Find where the given text appears and provide that cell's center as (x, y) coordinate. 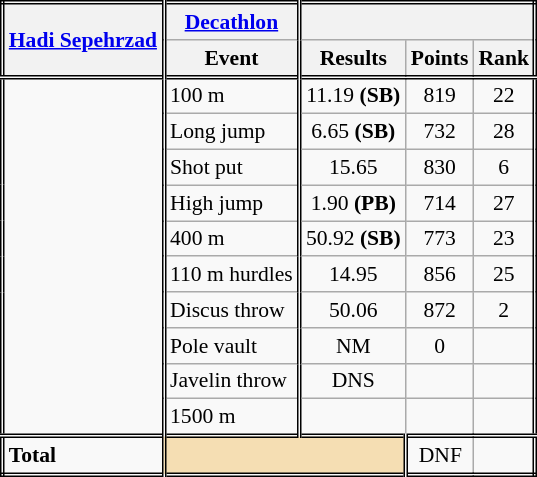
Shot put (232, 168)
2 (504, 310)
Decathlon (232, 22)
Pole vault (232, 346)
830 (440, 168)
23 (504, 239)
22 (504, 96)
27 (504, 203)
DNF (440, 456)
Rank (504, 58)
1.90 (PB) (352, 203)
Results (352, 58)
Long jump (232, 132)
872 (440, 310)
Total (82, 456)
856 (440, 275)
1500 m (232, 418)
773 (440, 239)
Hadi Sepehrzad (82, 40)
Event (232, 58)
High jump (232, 203)
Discus throw (232, 310)
Javelin throw (232, 381)
15.65 (352, 168)
819 (440, 96)
6 (504, 168)
400 m (232, 239)
732 (440, 132)
714 (440, 203)
Points (440, 58)
11.19 (SB) (352, 96)
50.06 (352, 310)
14.95 (352, 275)
0 (440, 346)
50.92 (SB) (352, 239)
25 (504, 275)
28 (504, 132)
6.65 (SB) (352, 132)
110 m hurdles (232, 275)
DNS (352, 381)
100 m (232, 96)
NM (352, 346)
